Scan for the cell matching the given text and deliver its [X, Y] coordinate at center. 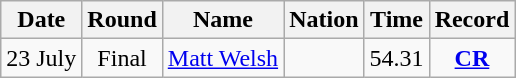
CR [472, 58]
Matt Welsh [222, 58]
Time [396, 20]
Record [472, 20]
Nation [324, 20]
Date [42, 20]
Round [122, 20]
Name [222, 20]
23 July [42, 58]
54.31 [396, 58]
Final [122, 58]
